Provide the (x, y) coordinate of the cell's center where the given text is located.  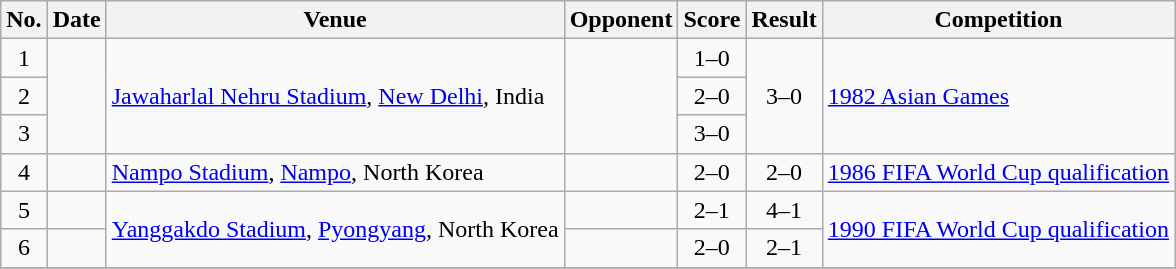
Venue (335, 20)
No. (24, 20)
4–1 (784, 210)
Opponent (621, 20)
3 (24, 134)
4 (24, 172)
Date (76, 20)
1 (24, 58)
Competition (998, 20)
2 (24, 96)
Result (784, 20)
Nampo Stadium, Nampo, North Korea (335, 172)
Score (712, 20)
1982 Asian Games (998, 96)
1990 FIFA World Cup qualification (998, 229)
1986 FIFA World Cup qualification (998, 172)
5 (24, 210)
1–0 (712, 58)
Yanggakdo Stadium, Pyongyang, North Korea (335, 229)
Jawaharlal Nehru Stadium, New Delhi, India (335, 96)
6 (24, 248)
